Find where the given text appears and provide that cell's center as (X, Y) coordinate. 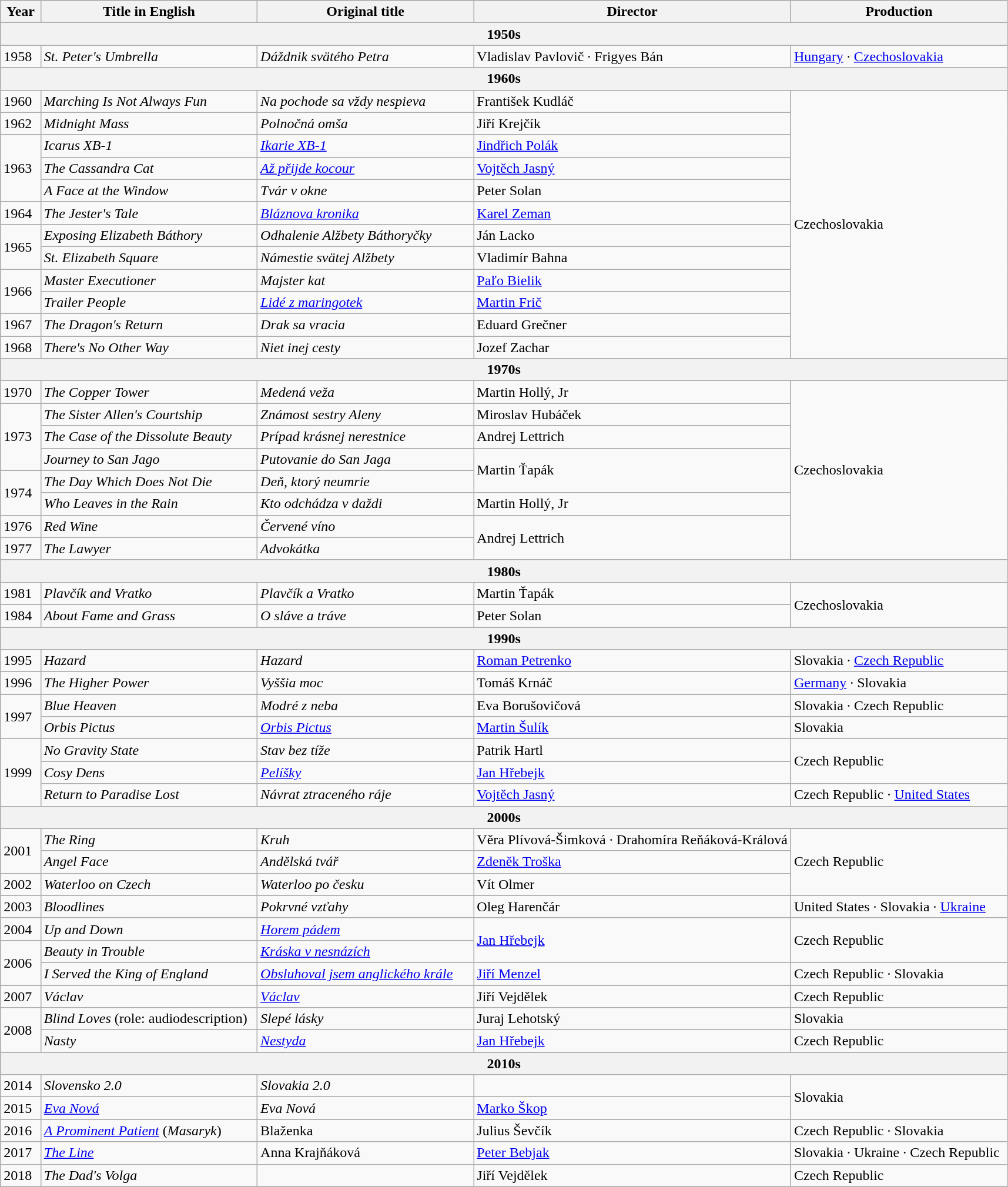
1980s (504, 571)
Kto odchádza v daždi (366, 504)
Up and Down (149, 929)
Oleg Harenčár (632, 907)
Tomáš Krnáč (632, 683)
Andělská tvář (366, 862)
Zdeněk Troška (632, 862)
2001 (21, 851)
Na pochode sa vždy nespieva (366, 101)
Hungary · Czechoslovakia (899, 56)
The Copper Tower (149, 392)
Title in English (149, 12)
Marching Is Not Always Fun (149, 101)
1970 (21, 392)
Plavčík a Vratko (366, 593)
Blaženka (366, 1131)
Ikarie XB-1 (366, 146)
2018 (21, 1175)
Trailer People (149, 303)
Obsluhoval jsem anglického krále (366, 974)
Roman Petrenko (632, 661)
Červené víno (366, 526)
1950s (504, 34)
1963 (21, 168)
1967 (21, 325)
Martin Frič (632, 303)
Anna Krajňáková (366, 1153)
1965 (21, 246)
2017 (21, 1153)
1990s (504, 638)
Peter Bebjak (632, 1153)
1974 (21, 493)
Plavčík and Vratko (149, 593)
I Served the King of England (149, 974)
1964 (21, 213)
Nestyda (366, 1041)
Návrat ztraceného ráje (366, 795)
Red Wine (149, 526)
Return to Paradise Lost (149, 795)
Až přijde kocour (366, 168)
Jiří Menzel (632, 974)
Blue Heaven (149, 705)
Námestie svätej Alžbety (366, 258)
A Face at the Window (149, 190)
Stav bez tíže (366, 750)
1958 (21, 56)
Modré z neba (366, 705)
2014 (21, 1086)
The Ring (149, 840)
Director (632, 12)
Czech Republic · United States (899, 795)
The Cassandra Cat (149, 168)
The Lawyer (149, 549)
2002 (21, 884)
Germany · Slovakia (899, 683)
Patrik Hartl (632, 750)
2016 (21, 1131)
Tvár v okne (366, 190)
Nasty (149, 1041)
Kruh (366, 840)
Jiří Krejčík (632, 123)
Niet inej cesty (366, 347)
Angel Face (149, 862)
Pokrvné vzťahy (366, 907)
1995 (21, 661)
Advokátka (366, 549)
Pelíšky (366, 773)
Icarus XB-1 (149, 146)
Majster kat (366, 280)
Bláznova kronika (366, 213)
1977 (21, 549)
Slepé lásky (366, 1019)
Jozef Zachar (632, 347)
About Fame and Grass (149, 616)
Ján Lacko (632, 235)
Odhalenie Alžbety Báthoryčky (366, 235)
Cosy Dens (149, 773)
Medená veža (366, 392)
1984 (21, 616)
Známost sestry Aleny (366, 414)
Exposing Elizabeth Báthory (149, 235)
Martin Šulík (632, 728)
1968 (21, 347)
1962 (21, 123)
Eva Borušovičová (632, 705)
St. Peter's Umbrella (149, 56)
The Higher Power (149, 683)
Jindřich Polák (632, 146)
1976 (21, 526)
Vladislav Pavlovič · Frigyes Bán (632, 56)
Waterloo po česku (366, 884)
Vyššia moc (366, 683)
United States · Slovakia · Ukraine (899, 907)
1960 (21, 101)
The Case of the Dissolute Beauty (149, 437)
2004 (21, 929)
There's No Other Way (149, 347)
Who Leaves in the Rain (149, 504)
Slovakia · Ukraine · Czech Republic (899, 1153)
O sláve a tráve (366, 616)
Blind Loves (role: audiodescription) (149, 1019)
Production (899, 12)
Karel Zeman (632, 213)
Horem pádem (366, 929)
No Gravity State (149, 750)
2006 (21, 962)
Putovanie do San Jaga (366, 459)
The Dad's Volga (149, 1175)
Midnight Mass (149, 123)
Miroslav Hubáček (632, 414)
2000s (504, 817)
The Jester's Tale (149, 213)
Julius Ševčík (632, 1131)
Original title (366, 12)
Vladimír Bahna (632, 258)
Slovakia 2.0 (366, 1086)
1999 (21, 773)
2015 (21, 1108)
Deň, ktorý neumrie (366, 482)
2010s (504, 1064)
2007 (21, 997)
Waterloo on Czech (149, 884)
1960s (504, 79)
Eduard Grečner (632, 325)
The Line (149, 1153)
Paľo Bielik (632, 280)
The Day Which Does Not Die (149, 482)
A Prominent Patient (Masaryk) (149, 1131)
St. Elizabeth Square (149, 258)
Vít Olmer (632, 884)
František Kudláč (632, 101)
The Sister Allen's Courtship (149, 414)
2008 (21, 1030)
The Dragon's Return (149, 325)
1970s (504, 370)
Lidé z maringotek (366, 303)
1997 (21, 717)
Prípad krásnej nerestnice (366, 437)
Věra Plívová-Šimková · Drahomíra Reňáková-Králová (632, 840)
Master Executioner (149, 280)
Drak sa vracia (366, 325)
2003 (21, 907)
1966 (21, 292)
Bloodlines (149, 907)
Marko Škop (632, 1108)
Kráska v nesnázích (366, 951)
Dáždnik svätého Petra (366, 56)
Slovensko 2.0 (149, 1086)
1981 (21, 593)
Journey to San Jago (149, 459)
Juraj Lehotský (632, 1019)
1996 (21, 683)
Beauty in Trouble (149, 951)
1973 (21, 437)
Year (21, 12)
Polnočná omša (366, 123)
